Pinpoint the cell where the given text exists, returning its (x, y) midpoint coordinate. 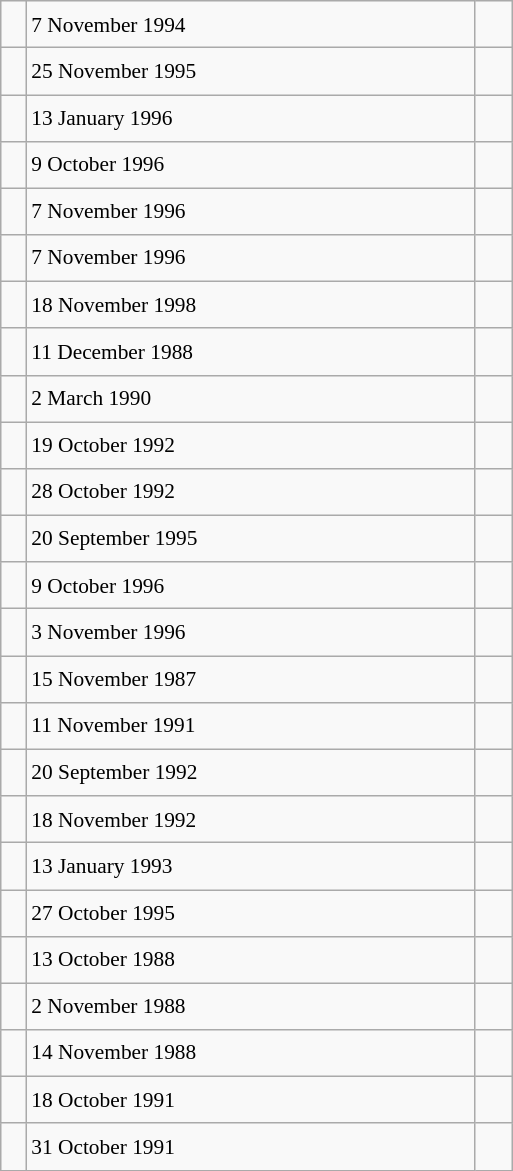
19 October 1992 (250, 446)
14 November 1988 (250, 1054)
25 November 1995 (250, 72)
18 November 1992 (250, 820)
2 March 1990 (250, 398)
13 January 1993 (250, 866)
20 September 1992 (250, 772)
2 November 1988 (250, 1006)
20 September 1995 (250, 538)
11 November 1991 (250, 726)
31 October 1991 (250, 1146)
18 October 1991 (250, 1100)
13 January 1996 (250, 118)
27 October 1995 (250, 914)
11 December 1988 (250, 352)
28 October 1992 (250, 492)
15 November 1987 (250, 680)
7 November 1994 (250, 24)
13 October 1988 (250, 960)
18 November 1998 (250, 306)
3 November 1996 (250, 632)
